Capture the cell that displays the provided text and extract its [x, y] central coordinate. 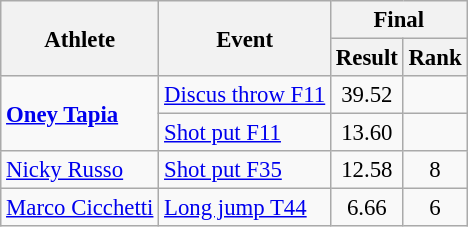
6 [435, 208]
39.52 [368, 95]
8 [435, 170]
Event [245, 38]
Oney Tapia [80, 114]
Rank [435, 58]
Marco Cicchetti [80, 208]
Long jump T44 [245, 208]
Result [368, 58]
Shot put F11 [245, 133]
Discus throw F11 [245, 95]
12.58 [368, 170]
Nicky Russo [80, 170]
Athlete [80, 38]
Shot put F35 [245, 170]
Final [399, 20]
6.66 [368, 208]
13.60 [368, 133]
